Return the (X, Y) coordinate for the center point of the cell that contains the specified text.  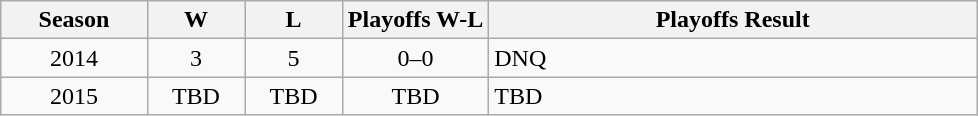
3 (196, 58)
0–0 (415, 58)
5 (294, 58)
2014 (74, 58)
2015 (74, 96)
DNQ (733, 58)
Season (74, 20)
Playoffs Result (733, 20)
L (294, 20)
Playoffs W-L (415, 20)
W (196, 20)
